Search for the cell housing the specified text and yield its (X, Y) center coordinate. 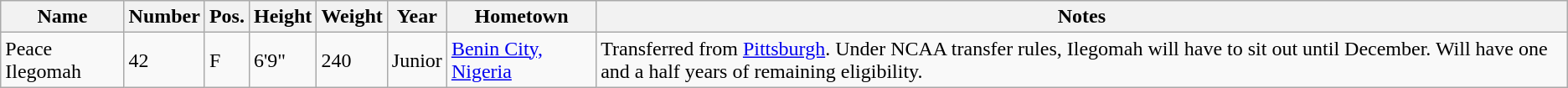
6'9" (282, 60)
Number (164, 17)
240 (352, 60)
Pos. (226, 17)
Year (417, 17)
Hometown (521, 17)
42 (164, 60)
Height (282, 17)
Junior (417, 60)
Peace Ilegomah (62, 60)
Name (62, 17)
Notes (1082, 17)
Benin City, Nigeria (521, 60)
F (226, 60)
Weight (352, 17)
